Search for the cell housing the specified text and yield its (x, y) center coordinate. 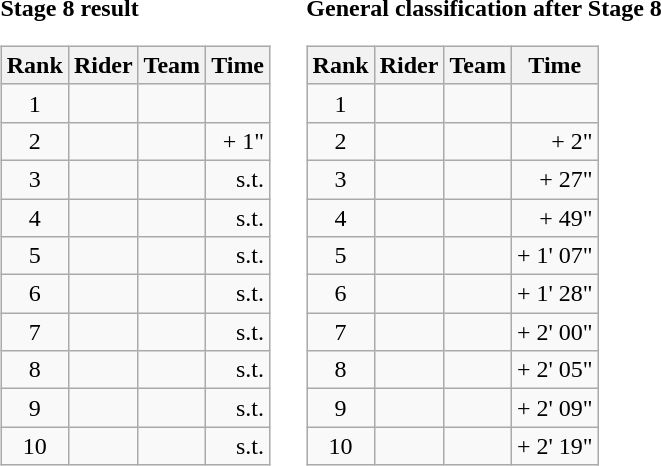
+ 1' 07" (554, 256)
+ 2" (554, 141)
+ 49" (554, 217)
+ 2' 00" (554, 332)
+ 27" (554, 179)
+ 2' 19" (554, 446)
+ 2' 05" (554, 370)
+ 1" (238, 141)
+ 1' 28" (554, 294)
+ 2' 09" (554, 408)
